Output the (x, y) coordinate of the center of the cell containing the given text.  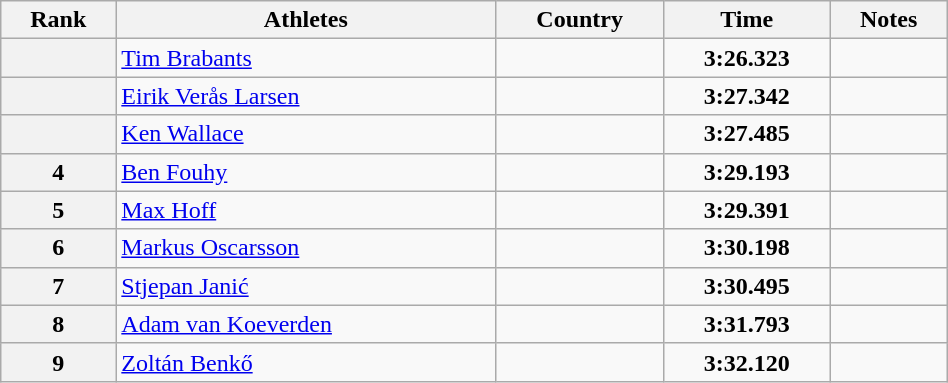
Zoltán Benkő (306, 362)
8 (58, 324)
Adam van Koeverden (306, 324)
Tim Brabants (306, 58)
Eirik Verås Larsen (306, 96)
3:29.193 (746, 172)
3:30.198 (746, 248)
9 (58, 362)
3:32.120 (746, 362)
Max Hoff (306, 210)
Markus Oscarsson (306, 248)
3:27.485 (746, 134)
Stjepan Janić (306, 286)
Ken Wallace (306, 134)
3:27.342 (746, 96)
Ben Fouhy (306, 172)
3:31.793 (746, 324)
6 (58, 248)
7 (58, 286)
Country (580, 20)
3:29.391 (746, 210)
3:30.495 (746, 286)
5 (58, 210)
4 (58, 172)
Rank (58, 20)
Time (746, 20)
3:26.323 (746, 58)
Notes (888, 20)
Athletes (306, 20)
